Provide the (x, y) coordinate of the cell's center where the given text is located.  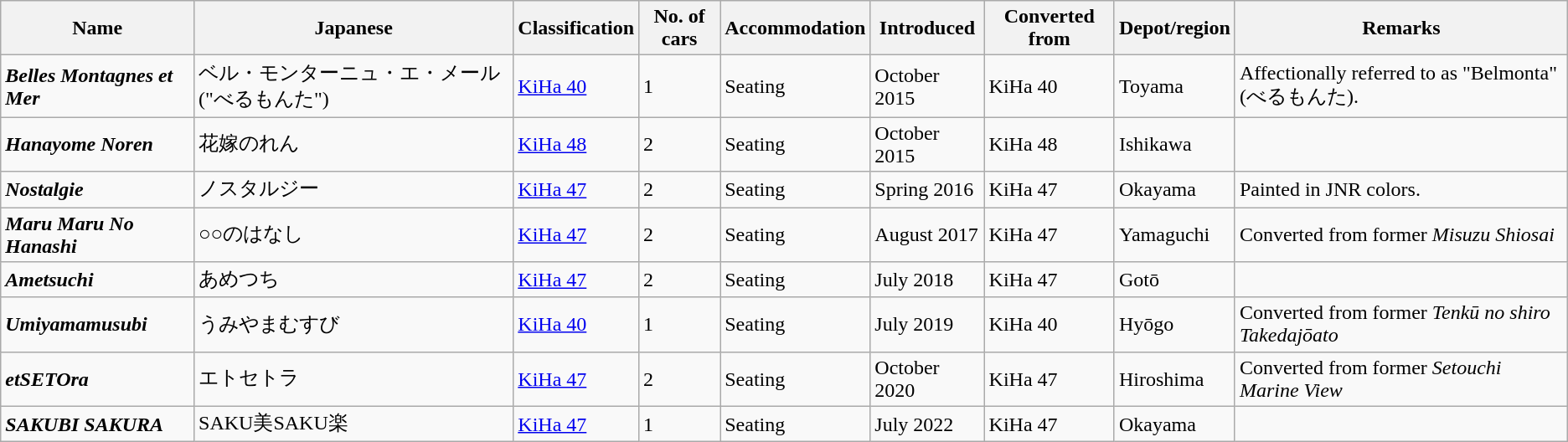
Converted from former Setouchi Marine View (1400, 378)
August 2017 (927, 234)
October 2020 (927, 378)
Japanese (353, 28)
Spring 2016 (927, 189)
エトセトラ (353, 378)
花嫁のれん (353, 144)
Ishikawa (1174, 144)
No. of cars (680, 28)
July 2022 (927, 424)
Ametsuchi (97, 280)
July 2019 (927, 325)
うみやまむすび (353, 325)
Introduced (927, 28)
Umiyamamusubi (97, 325)
ノスタルジー (353, 189)
Belles Montagnes et Mer (97, 86)
July 2018 (927, 280)
Name (97, 28)
Yamaguchi (1174, 234)
Maru Maru No Hanashi (97, 234)
SAKUBI SAKURA (97, 424)
Toyama (1174, 86)
Converted from former Misuzu Shiosai (1400, 234)
Painted in JNR colors. (1400, 189)
ベル・モンターニュ・エ・メール ("べるもんた") (353, 86)
Affectionally referred to as "Belmonta" (べるもんた). (1400, 86)
etSETOra (97, 378)
Classification (576, 28)
Remarks (1400, 28)
Converted from former Tenkū no shiro Takedajōato (1400, 325)
Nostalgie (97, 189)
○○のはなし (353, 234)
あめつち (353, 280)
Converted from (1049, 28)
Depot/region (1174, 28)
Gotō (1174, 280)
Hanayome Noren (97, 144)
Hiroshima (1174, 378)
Accommodation (796, 28)
SAKU美SAKU楽 (353, 424)
Hyōgo (1174, 325)
